Capture the cell that displays the provided text and extract its [x, y] central coordinate. 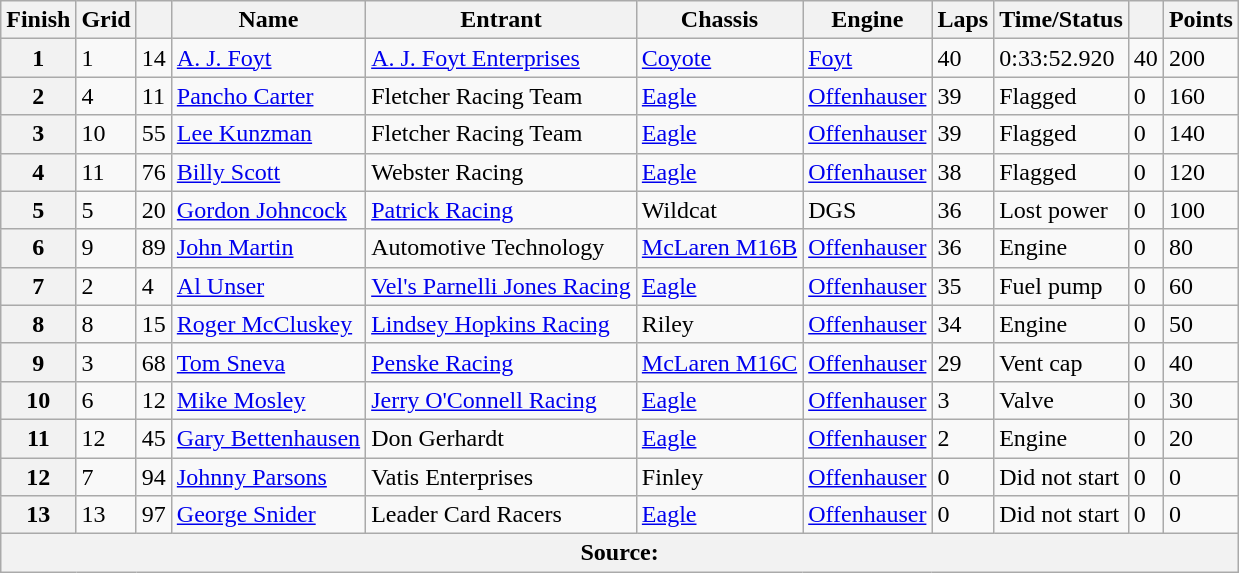
Fuel pump [1062, 286]
Patrick Racing [502, 210]
89 [154, 248]
Lost power [1062, 210]
A. J. Foyt [268, 58]
80 [1200, 248]
Gordon Johncock [268, 210]
34 [963, 324]
15 [154, 324]
160 [1200, 96]
50 [1200, 324]
George Snider [268, 515]
Laps [963, 20]
Johnny Parsons [268, 477]
Riley [719, 324]
200 [1200, 58]
14 [154, 58]
0:33:52.920 [1062, 58]
Source: [620, 553]
Webster Racing [502, 172]
45 [154, 438]
Lindsey Hopkins Racing [502, 324]
29 [963, 362]
140 [1200, 134]
Chassis [719, 20]
Finley [719, 477]
68 [154, 362]
Roger McCluskey [268, 324]
Billy Scott [268, 172]
94 [154, 477]
76 [154, 172]
Name [268, 20]
Valve [1062, 400]
Don Gerhardt [502, 438]
Grid [106, 20]
Mike Mosley [268, 400]
Jerry O'Connell Racing [502, 400]
DGS [868, 210]
McLaren M16B [719, 248]
Points [1200, 20]
Al Unser [268, 286]
Wildcat [719, 210]
100 [1200, 210]
Foyt [868, 58]
55 [154, 134]
A. J. Foyt Enterprises [502, 58]
Coyote [719, 58]
Vel's Parnelli Jones Racing [502, 286]
McLaren M16C [719, 362]
Gary Bettenhausen [268, 438]
60 [1200, 286]
John Martin [268, 248]
Entrant [502, 20]
Leader Card Racers [502, 515]
120 [1200, 172]
Finish [38, 20]
Time/Status [1062, 20]
Pancho Carter [268, 96]
30 [1200, 400]
Tom Sneva [268, 362]
Automotive Technology [502, 248]
Vent cap [1062, 362]
Lee Kunzman [268, 134]
Vatis Enterprises [502, 477]
97 [154, 515]
35 [963, 286]
38 [963, 172]
Penske Racing [502, 362]
